Identify which cell holds the provided text, then report its [x, y] central coordinate. 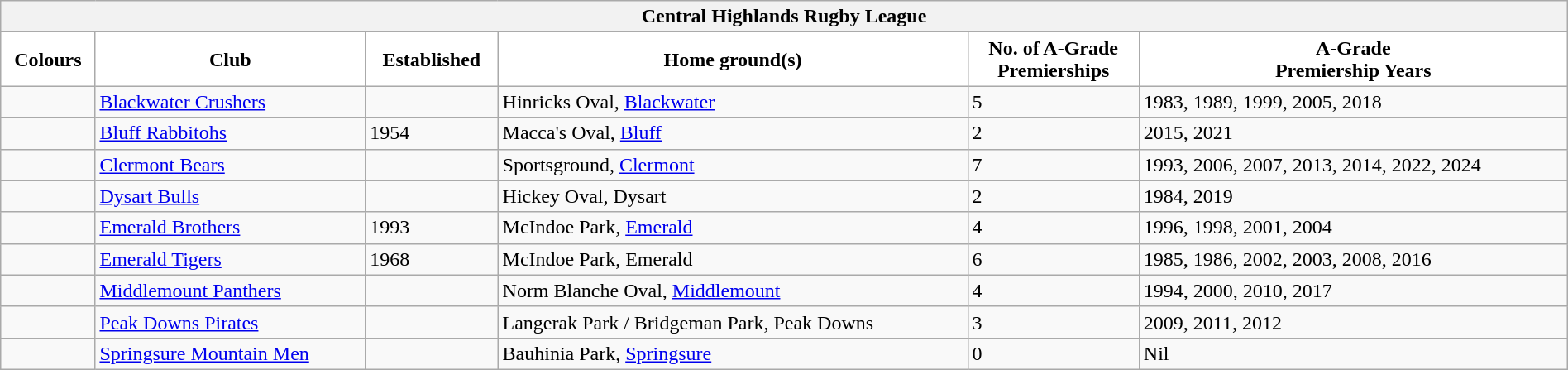
Middlemount Panthers [230, 291]
5 [1054, 102]
Langerak Park / Bridgeman Park, Peak Downs [733, 322]
Home ground(s) [733, 60]
No. of A-GradePremierships [1054, 60]
Emerald Brothers [230, 228]
Dysart Bulls [230, 196]
Bauhinia Park, Springsure [733, 353]
Peak Downs Pirates [230, 322]
6 [1054, 259]
Bluff Rabbitohs [230, 133]
A-GradePremiership Years [1353, 60]
1993 [432, 228]
Norm Blanche Oval, Middlemount [733, 291]
Sportsground, Clermont [733, 165]
Colours [48, 60]
Blackwater Crushers [230, 102]
1996, 1998, 2001, 2004 [1353, 228]
Hinricks Oval, Blackwater [733, 102]
7 [1054, 165]
Club [230, 60]
2015, 2021 [1353, 133]
1983, 1989, 1999, 2005, 2018 [1353, 102]
Established [432, 60]
Springsure Mountain Men [230, 353]
Clermont Bears [230, 165]
0 [1054, 353]
1994, 2000, 2010, 2017 [1353, 291]
1954 [432, 133]
2009, 2011, 2012 [1353, 322]
Central Highlands Rugby League [784, 17]
Macca's Oval, Bluff [733, 133]
1993, 2006, 2007, 2013, 2014, 2022, 2024 [1353, 165]
1968 [432, 259]
1984, 2019 [1353, 196]
3 [1054, 322]
Nil [1353, 353]
1985, 1986, 2002, 2003, 2008, 2016 [1353, 259]
Hickey Oval, Dysart [733, 196]
Emerald Tigers [230, 259]
